Capture the cell that displays the provided text and extract its (x, y) central coordinate. 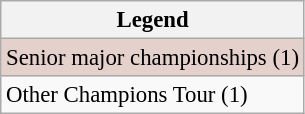
Other Champions Tour (1) (153, 95)
Senior major championships (1) (153, 58)
Legend (153, 20)
